Detect which cell encompasses the target text, then output its (x, y) center coordinate. 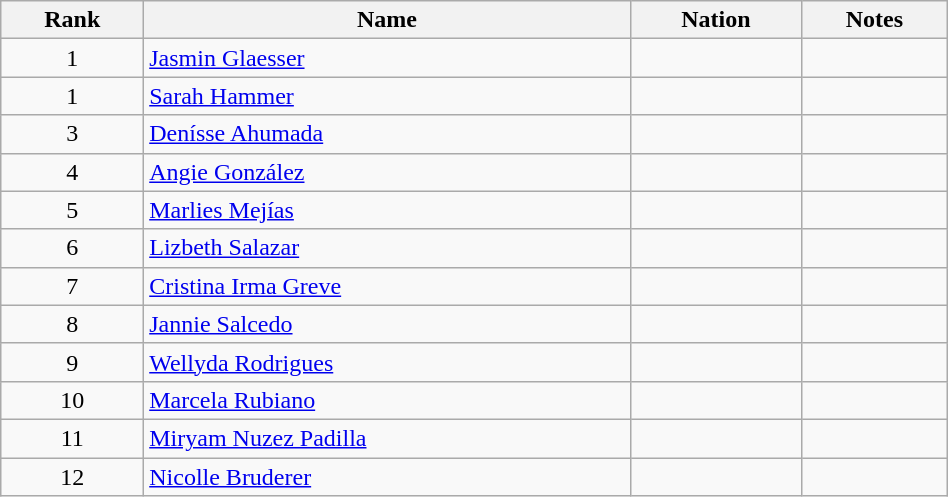
11 (72, 438)
Miryam Nuzez Padilla (387, 438)
8 (72, 324)
3 (72, 134)
Rank (72, 20)
Marcela Rubiano (387, 400)
10 (72, 400)
6 (72, 248)
Denísse Ahumada (387, 134)
9 (72, 362)
Nation (716, 20)
Name (387, 20)
Wellyda Rodrigues (387, 362)
12 (72, 477)
Cristina Irma Greve (387, 286)
Nicolle Bruderer (387, 477)
Marlies Mejías (387, 210)
Jasmin Glaesser (387, 58)
Angie González (387, 172)
Sarah Hammer (387, 96)
5 (72, 210)
Lizbeth Salazar (387, 248)
7 (72, 286)
Jannie Salcedo (387, 324)
4 (72, 172)
Notes (874, 20)
